Locate the cell with the specified text and output its (x, y) center coordinate. 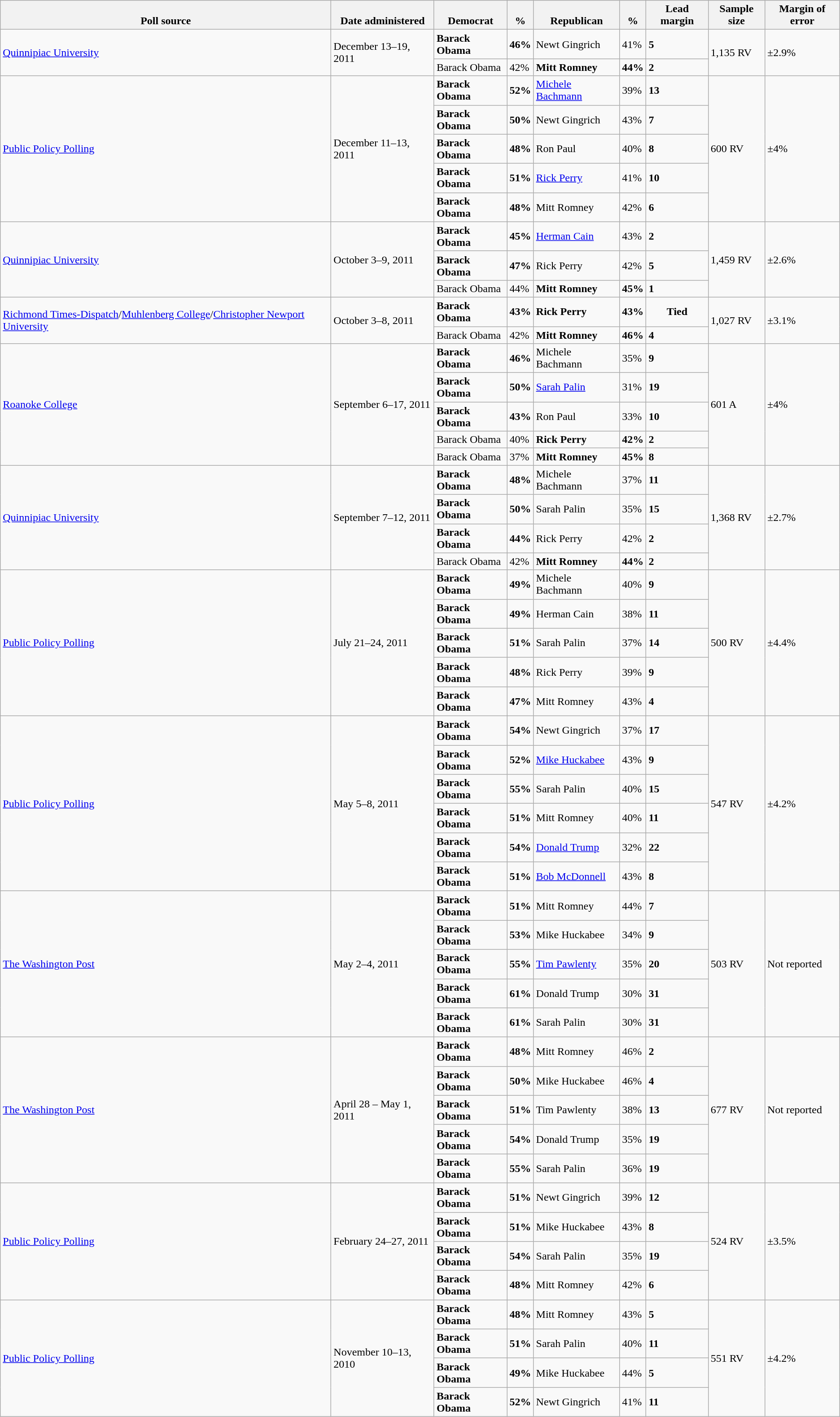
32% (633, 847)
33% (633, 416)
Date administered (383, 15)
34% (633, 935)
1,027 RV (736, 320)
20 (677, 964)
September 6–17, 2011 (383, 405)
551 RV (736, 1358)
Bob McDonnell (577, 877)
53% (521, 935)
1 (677, 289)
Richmond Times-Dispatch/Muhlenberg College/Christopher Newport University (166, 320)
600 RV (736, 149)
601 A (736, 405)
Margin of error (802, 15)
Tied (677, 311)
677 RV (736, 1110)
April 28 – May 1, 2011 (383, 1110)
May 2–4, 2011 (383, 964)
±2.7% (802, 518)
±3.1% (802, 320)
1,135 RV (736, 53)
36% (633, 1168)
Lead margin (677, 15)
±3.5% (802, 1241)
December 11–13, 2011 (383, 149)
December 13–19, 2011 (383, 53)
500 RV (736, 643)
July 21–24, 2011 (383, 643)
May 5–8, 2011 (383, 803)
Republican (577, 15)
524 RV (736, 1241)
September 7–12, 2011 (383, 518)
February 24–27, 2011 (383, 1241)
1,368 RV (736, 518)
14 (677, 643)
503 RV (736, 964)
31% (633, 388)
22 (677, 847)
Poll source (166, 15)
12 (677, 1197)
17 (677, 730)
Roanoke College (166, 405)
1,459 RV (736, 259)
Sample size (736, 15)
November 10–13, 2010 (383, 1358)
Democrat (470, 15)
October 3–8, 2011 (383, 320)
547 RV (736, 803)
October 3–9, 2011 (383, 259)
±2.6% (802, 259)
±2.9% (802, 53)
±4.4% (802, 643)
